Return the (x, y) coordinate for the center point of the cell that contains the specified text.  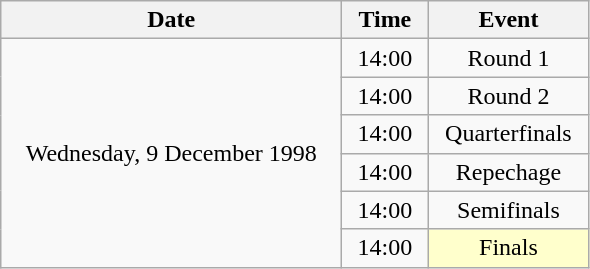
Repechage (508, 172)
Event (508, 20)
Wednesday, 9 December 1998 (172, 153)
Round 2 (508, 96)
Quarterfinals (508, 134)
Date (172, 20)
Round 1 (508, 58)
Semifinals (508, 210)
Time (385, 20)
Finals (508, 248)
